Output the [X, Y] coordinate of the center of the cell containing the given text.  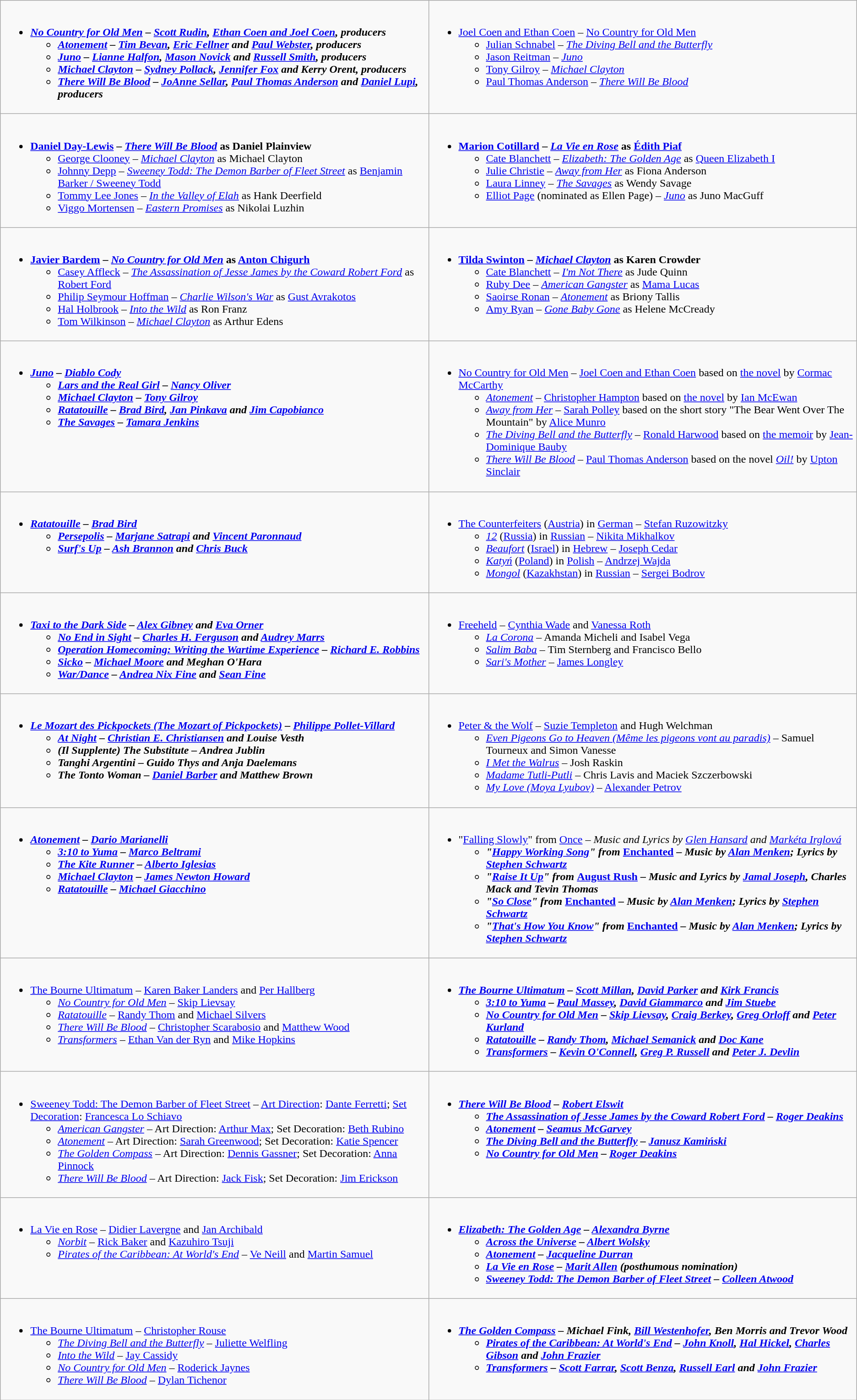
Ratatouille – Brad BirdPersepolis – Marjane Satrapi and Vincent ParonnaudSurf's Up – Ash Brannon and Chris Buck [214, 542]
